From the cell containing the given text, extract its center point as (x, y) coordinate. 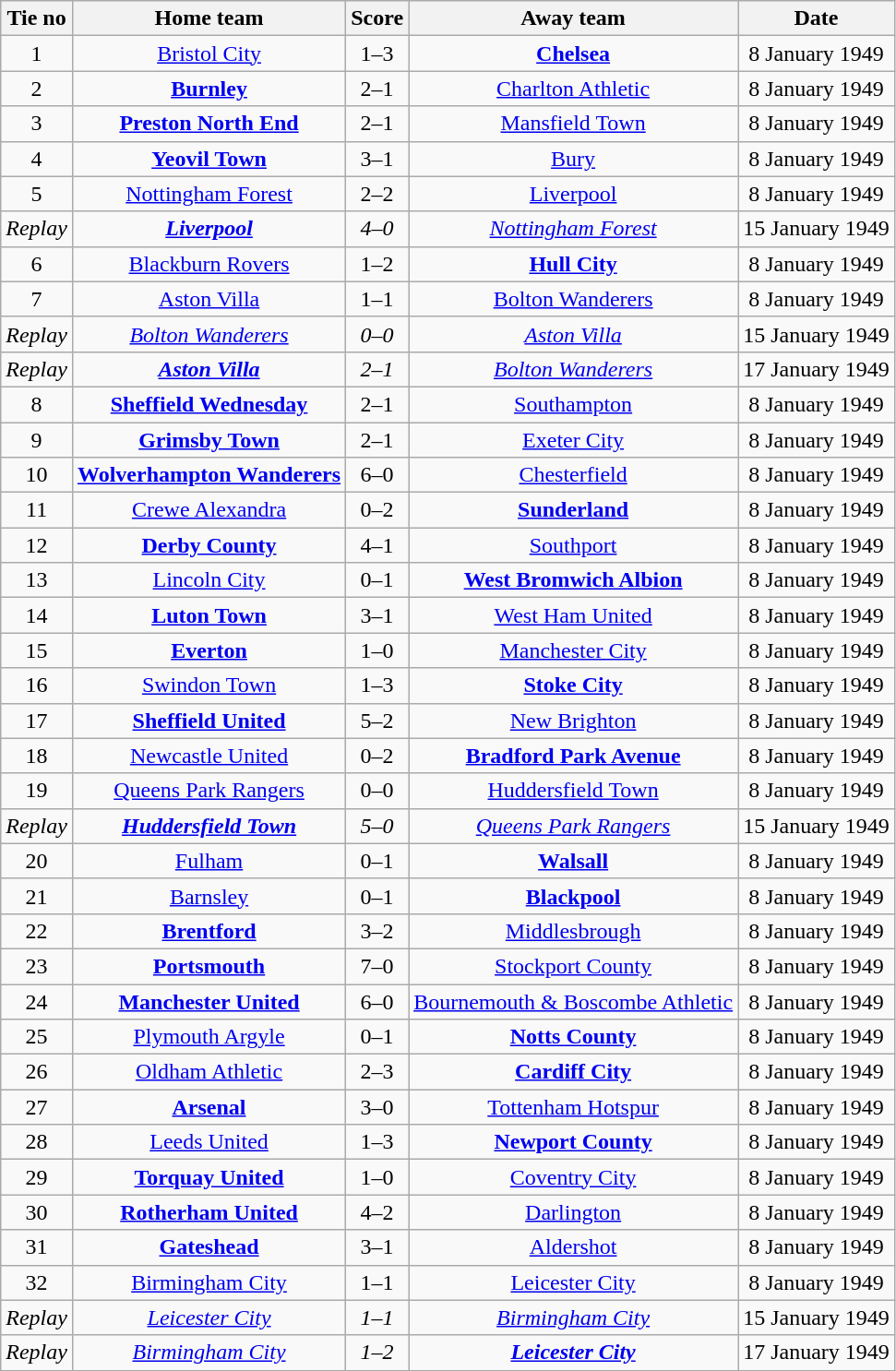
Brentford (209, 931)
Crewe Alexandra (209, 510)
Oldham Athletic (209, 1072)
Sheffield Wednesday (209, 404)
Darlington (574, 1212)
Home team (209, 18)
5–2 (377, 721)
Blackburn Rovers (209, 264)
Everton (209, 650)
Chesterfield (574, 475)
15 (37, 650)
24 (37, 1001)
Rotherham United (209, 1212)
Stoke City (574, 685)
8 (37, 404)
28 (37, 1142)
19 (37, 791)
32 (37, 1282)
Arsenal (209, 1107)
7 (37, 299)
Plymouth Argyle (209, 1037)
Southport (574, 545)
25 (37, 1037)
3–0 (377, 1107)
Luton Town (209, 615)
Preston North End (209, 124)
Wolverhampton Wanderers (209, 475)
18 (37, 756)
3 (37, 124)
Swindon Town (209, 685)
9 (37, 440)
4 (37, 159)
4–0 (377, 229)
Manchester City (574, 650)
Mansfield Town (574, 124)
2 (37, 89)
Portsmouth (209, 966)
20 (37, 861)
Chelsea (574, 54)
Hull City (574, 264)
Southampton (574, 404)
2–3 (377, 1072)
Derby County (209, 545)
4–1 (377, 545)
7–0 (377, 966)
3–2 (377, 931)
Leeds United (209, 1142)
Newport County (574, 1142)
Away team (574, 18)
Torquay United (209, 1177)
West Ham United (574, 615)
6 (37, 264)
Date (817, 18)
Fulham (209, 861)
Bradford Park Avenue (574, 756)
13 (37, 580)
New Brighton (574, 721)
1 (37, 54)
Coventry City (574, 1177)
22 (37, 931)
11 (37, 510)
West Bromwich Albion (574, 580)
Grimsby Town (209, 440)
Notts County (574, 1037)
Score (377, 18)
31 (37, 1247)
Cardiff City (574, 1072)
Aldershot (574, 1247)
Burnley (209, 89)
Newcastle United (209, 756)
Manchester United (209, 1001)
30 (37, 1212)
Sheffield United (209, 721)
5–0 (377, 826)
Tie no (37, 18)
5 (37, 194)
Bristol City (209, 54)
Lincoln City (209, 580)
27 (37, 1107)
14 (37, 615)
Gateshead (209, 1247)
Blackpool (574, 896)
29 (37, 1177)
Bury (574, 159)
Exeter City (574, 440)
10 (37, 475)
12 (37, 545)
Tottenham Hotspur (574, 1107)
2–2 (377, 194)
Charlton Athletic (574, 89)
Walsall (574, 861)
17 (37, 721)
Barnsley (209, 896)
21 (37, 896)
26 (37, 1072)
23 (37, 966)
Sunderland (574, 510)
16 (37, 685)
Stockport County (574, 966)
4–2 (377, 1212)
Middlesbrough (574, 931)
Yeovil Town (209, 159)
Bournemouth & Boscombe Athletic (574, 1001)
